Return [x, y] of the center of cell containing provided text 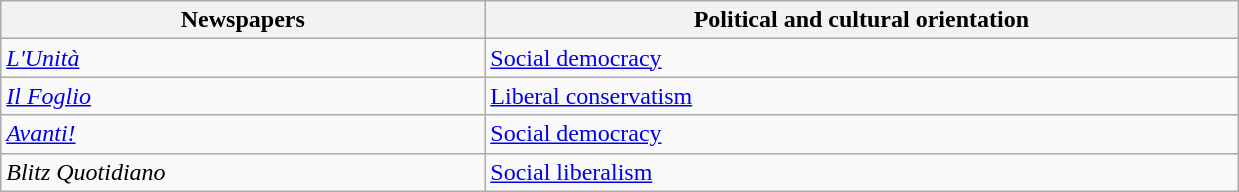
Social liberalism [862, 172]
Liberal conservatism [862, 96]
Il Foglio [243, 96]
Blitz Quotidiano [243, 172]
L'Unità [243, 58]
Newspapers [243, 20]
Political and cultural orientation [862, 20]
Avanti! [243, 134]
